Output the [x, y] coordinate of the center of the cell containing the given text.  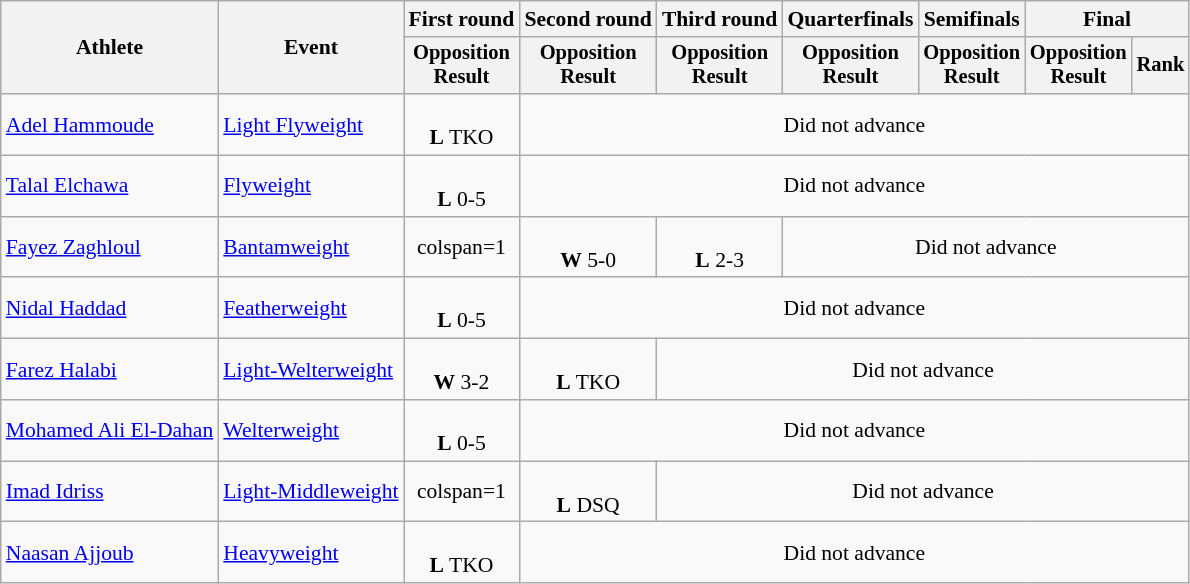
W 5-0 [588, 248]
Event [310, 48]
Heavyweight [310, 552]
W 3-2 [462, 370]
Mohamed Ali El-Dahan [110, 430]
Athlete [110, 48]
Rank [1161, 66]
Fayez Zaghloul [110, 248]
Light-Welterweight [310, 370]
Naasan Ajjoub [110, 552]
L DSQ [588, 492]
Imad Idriss [110, 492]
Light Flyweight [310, 124]
Farez Halabi [110, 370]
Semifinals [972, 19]
Third round [720, 19]
Bantamweight [310, 248]
Final [1107, 19]
Flyweight [310, 186]
L 2-3 [720, 248]
Featherweight [310, 308]
First round [462, 19]
Adel Hammoude [110, 124]
Light-Middleweight [310, 492]
Second round [588, 19]
Talal Elchawa [110, 186]
Welterweight [310, 430]
Quarterfinals [850, 19]
Nidal Haddad [110, 308]
